From the cell containing the given text, extract its center point as (x, y) coordinate. 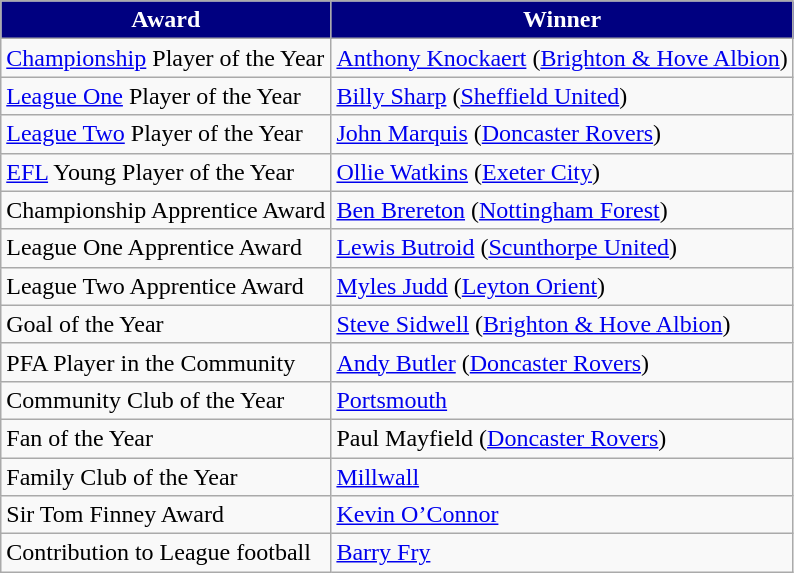
EFL Young Player of the Year (166, 172)
Fan of the Year (166, 438)
Kevin O’Connor (562, 515)
Winner (562, 20)
Anthony Knockaert (Brighton & Hove Albion) (562, 58)
Millwall (562, 477)
PFA Player in the Community (166, 362)
Championship Player of the Year (166, 58)
Family Club of the Year (166, 477)
Steve Sidwell (Brighton & Hove Albion) (562, 324)
Portsmouth (562, 400)
Goal of the Year (166, 324)
Ben Brereton (Nottingham Forest) (562, 210)
Billy Sharp (Sheffield United) (562, 96)
Lewis Butroid (Scunthorpe United) (562, 248)
Barry Fry (562, 553)
Contribution to League football (166, 553)
Sir Tom Finney Award (166, 515)
Ollie Watkins (Exeter City) (562, 172)
League Two Player of the Year (166, 134)
Award (166, 20)
League Two Apprentice Award (166, 286)
Andy Butler (Doncaster Rovers) (562, 362)
John Marquis (Doncaster Rovers) (562, 134)
Community Club of the Year (166, 400)
Myles Judd (Leyton Orient) (562, 286)
Championship Apprentice Award (166, 210)
League One Player of the Year (166, 96)
Paul Mayfield (Doncaster Rovers) (562, 438)
League One Apprentice Award (166, 248)
